Locate the cell with the specified text and output its [X, Y] center coordinate. 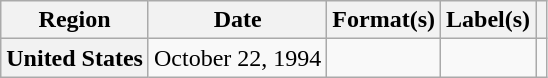
Date [237, 20]
Label(s) [488, 20]
Region [75, 20]
Format(s) [384, 20]
United States [75, 58]
October 22, 1994 [237, 58]
